Capture the cell that displays the provided text and extract its [x, y] central coordinate. 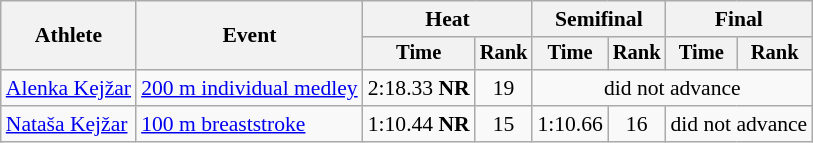
Nataša Kejžar [68, 124]
15 [504, 124]
Final [738, 19]
2:18.33 NR [419, 88]
Athlete [68, 36]
100 m breaststroke [250, 124]
16 [637, 124]
1:10.66 [570, 124]
Alenka Kejžar [68, 88]
Heat [448, 19]
Semifinal [598, 19]
Event [250, 36]
1:10.44 NR [419, 124]
200 m individual medley [250, 88]
19 [504, 88]
